Locate the cell with the specified text and output its [x, y] center coordinate. 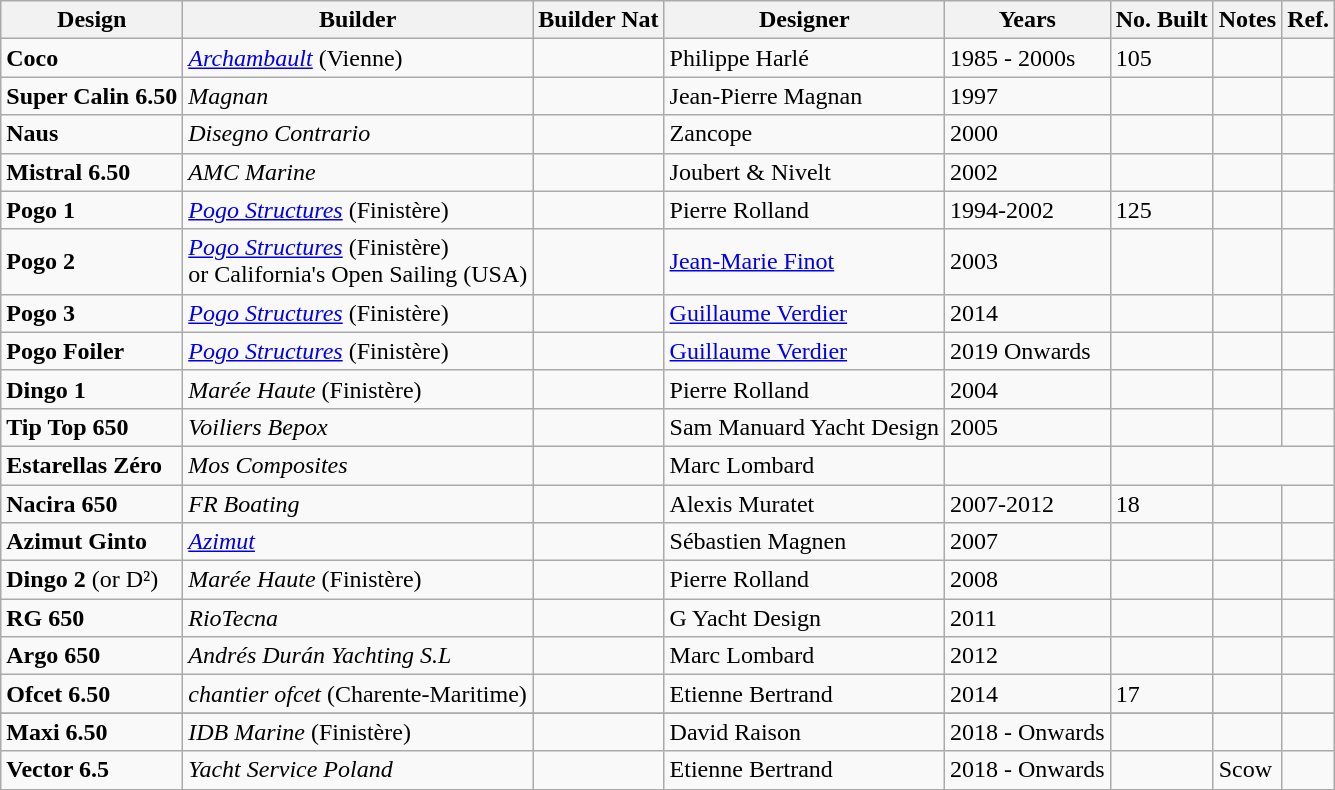
Estarellas Zéro [92, 465]
Designer [804, 20]
Pogo 1 [92, 210]
Alexis Muratet [804, 503]
2005 [1027, 427]
Argo 650 [92, 656]
1997 [1027, 96]
Joubert & Nivelt [804, 172]
2012 [1027, 656]
Naus [92, 134]
Pogo 3 [92, 313]
RioTecna [358, 618]
2008 [1027, 580]
Zancope [804, 134]
17 [1162, 694]
Coco [92, 58]
Azimut [358, 542]
No. Built [1162, 20]
RG 650 [92, 618]
Notes [1247, 20]
Sam Manuard Yacht Design [804, 427]
2011 [1027, 618]
125 [1162, 210]
Jean-Marie Finot [804, 262]
Builder [358, 20]
2003 [1027, 262]
Nacira 650 [92, 503]
Mos Composites [358, 465]
1985 - 2000s [1027, 58]
Super Calin 6.50 [92, 96]
Builder Nat [598, 20]
Scow [1247, 770]
Mistral 6.50 [92, 172]
Magnan [358, 96]
Andrés Durán Yachting S.L [358, 656]
Ofcet 6.50 [92, 694]
2004 [1027, 389]
Pogo Foiler [92, 351]
Dingo 2 (or D²) [92, 580]
Disegno Contrario [358, 134]
Yacht Service Poland [358, 770]
chantier ofcet (Charente-Maritime) [358, 694]
Philippe Harlé [804, 58]
IDB Marine (Finistère) [358, 732]
2007 [1027, 542]
Vector 6.5 [92, 770]
Jean-Pierre Magnan [804, 96]
Archambault (Vienne) [358, 58]
Dingo 1 [92, 389]
Maxi 6.50 [92, 732]
2007-2012 [1027, 503]
Voiliers Bepox [358, 427]
Pogo Structures (Finistère) or California's Open Sailing (USA) [358, 262]
18 [1162, 503]
David Raison [804, 732]
Tip Top 650 [92, 427]
Azimut Ginto [92, 542]
G Yacht Design [804, 618]
2019 Onwards [1027, 351]
2000 [1027, 134]
FR Boating [358, 503]
1994-2002 [1027, 210]
Sébastien Magnen [804, 542]
Ref. [1308, 20]
Years [1027, 20]
Pogo 2 [92, 262]
105 [1162, 58]
Design [92, 20]
AMC Marine [358, 172]
2002 [1027, 172]
